Return the [x, y] coordinate for the center point of the cell that contains the specified text.  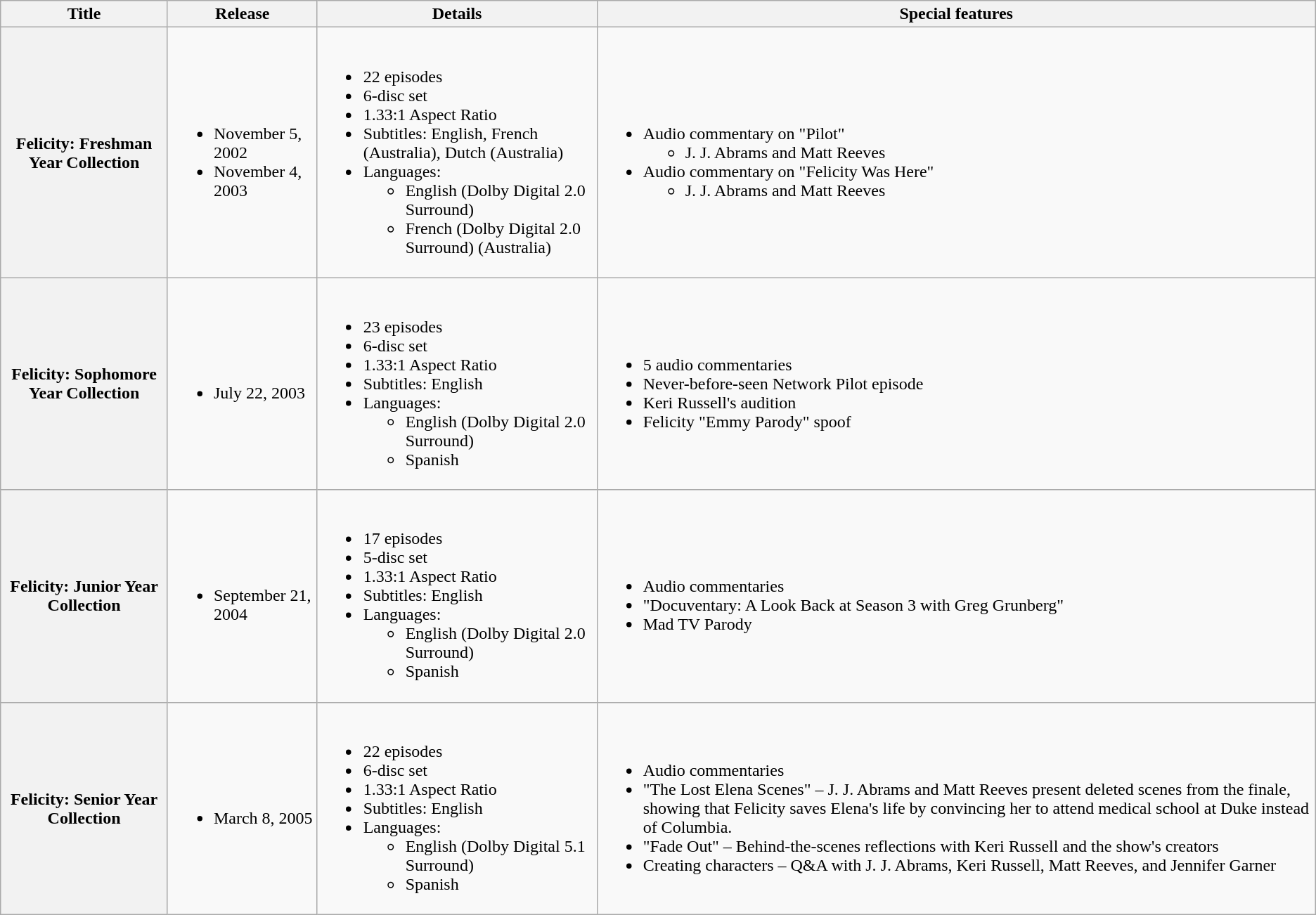
Audio commentary on "Pilot"J. J. Abrams and Matt Reeves Audio commentary on "Felicity Was Here"J. J. Abrams and Matt Reeves [956, 152]
Felicity: Junior Year Collection [84, 596]
17 episodes5-disc set1.33:1 Aspect RatioSubtitles: EnglishLanguages:English (Dolby Digital 2.0 Surround)Spanish [457, 596]
23 episodes6-disc set1.33:1 Aspect RatioSubtitles: EnglishLanguages:English (Dolby Digital 2.0 Surround)Spanish [457, 384]
November 5, 2002November 4, 2003 [242, 152]
Audio commentaries"Docuventary: A Look Back at Season 3 with Greg Grunberg"Mad TV Parody [956, 596]
March 8, 2005 [242, 808]
Special features [956, 14]
Title [84, 14]
5 audio commentariesNever-before-seen Network Pilot episodeKeri Russell's auditionFelicity "Emmy Parody" spoof [956, 384]
Felicity: Senior Year Collection [84, 808]
Felicity: Sophomore Year Collection [84, 384]
September 21, 2004 [242, 596]
Details [457, 14]
July 22, 2003 [242, 384]
Felicity: Freshman Year Collection [84, 152]
22 episodes6-disc set1.33:1 Aspect RatioSubtitles: EnglishLanguages:English (Dolby Digital 5.1 Surround)Spanish [457, 808]
Release [242, 14]
